Scan for the cell matching the given text and deliver its [x, y] coordinate at center. 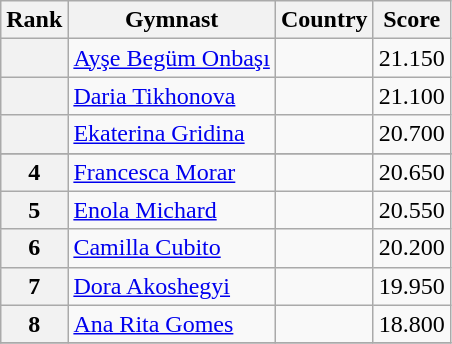
20.550 [412, 210]
21.100 [412, 96]
7 [34, 286]
Camilla Cubito [172, 248]
20.650 [412, 172]
Gymnast [172, 20]
Francesca Morar [172, 172]
Ana Rita Gomes [172, 324]
5 [34, 210]
Enola Michard [172, 210]
Daria Tikhonova [172, 96]
20.200 [412, 248]
21.150 [412, 58]
19.950 [412, 286]
Ayşe Begüm Onbaşı [172, 58]
Country [324, 20]
Ekaterina Gridina [172, 134]
Dora Akoshegyi [172, 286]
Score [412, 20]
20.700 [412, 134]
6 [34, 248]
18.800 [412, 324]
4 [34, 172]
8 [34, 324]
Rank [34, 20]
